Output the (X, Y) coordinate of the center of the cell containing the given text.  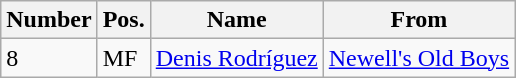
8 (49, 58)
Pos. (124, 20)
MF (124, 58)
Number (49, 20)
Name (236, 20)
From (418, 20)
Denis Rodríguez (236, 58)
Newell's Old Boys (418, 58)
